Detect which cell encompasses the target text, then output its [x, y] center coordinate. 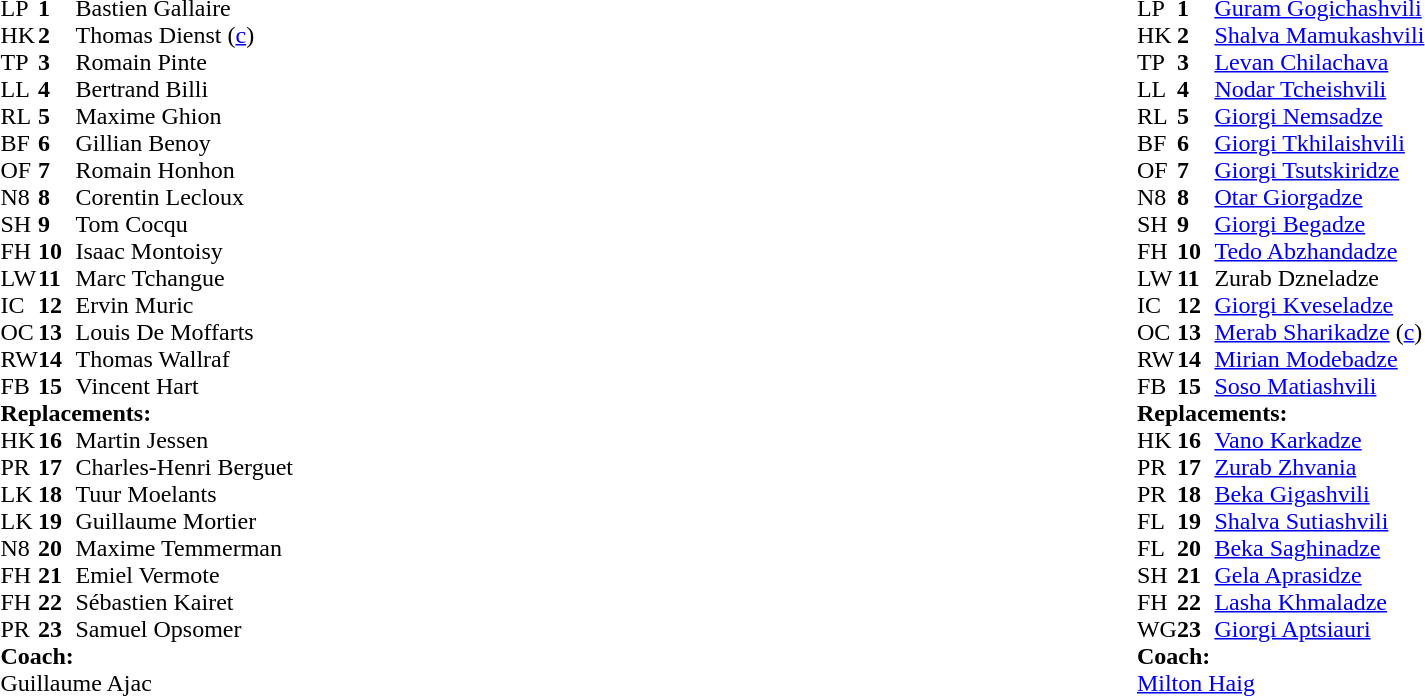
Emiel Vermote [185, 576]
Vano Karkadze [1319, 440]
Zurab Zhvania [1319, 468]
Charles-Henri Berguet [185, 468]
Sébastien Kairet [185, 602]
Mirian Modebadze [1319, 360]
Shalva Sutiashvili [1319, 522]
Romain Honhon [185, 170]
Tuur Moelants [185, 494]
Isaac Montoisy [185, 252]
Merab Sharikadze (c) [1319, 332]
Giorgi Aptsiauri [1319, 630]
Thomas Dienst (c) [185, 36]
Ervin Muric [185, 306]
Corentin Lecloux [185, 198]
Zurab Dzneladze [1319, 278]
Guillaume Mortier [185, 522]
Levan Chilachava [1319, 62]
Soso Matiashvili [1319, 386]
Beka Saghinadze [1319, 548]
Gillian Benoy [185, 144]
Samuel Opsomer [185, 630]
Giorgi Nemsadze [1319, 116]
Lasha Khmaladze [1319, 602]
Tom Cocqu [185, 224]
Thomas Wallraf [185, 360]
Martin Jessen [185, 440]
Giorgi Begadze [1319, 224]
Gela Aprasidze [1319, 576]
Beka Gigashvili [1319, 494]
Nodar Tcheishvili [1319, 90]
Maxime Temmerman [185, 548]
Louis De Moffarts [185, 332]
Giorgi Kveseladze [1319, 306]
Otar Giorgadze [1319, 198]
Maxime Ghion [185, 116]
Romain Pinte [185, 62]
WG [1157, 630]
Marc Tchangue [185, 278]
Giorgi Tkhilaishvili [1319, 144]
Tedo Abzhandadze [1319, 252]
Vincent Hart [185, 386]
Shalva Mamukashvili [1319, 36]
Bertrand Billi [185, 90]
Giorgi Tsutskiridze [1319, 170]
